Capture the cell that displays the provided text and extract its (x, y) central coordinate. 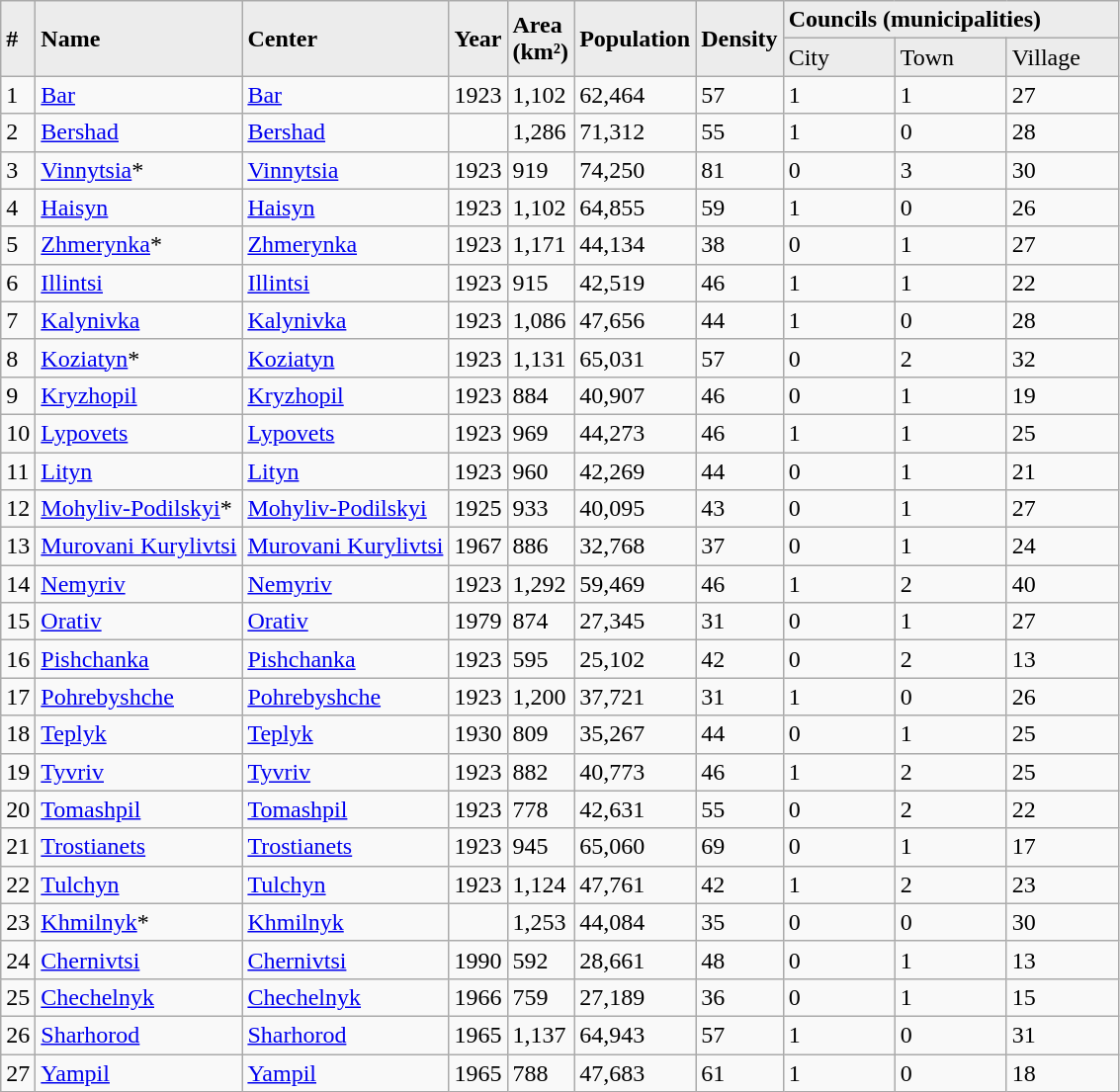
Area(km²) (541, 39)
40,907 (635, 395)
40,773 (635, 772)
47,761 (635, 884)
47,683 (635, 1072)
62,464 (635, 95)
1,200 (541, 697)
5 (18, 245)
Mohyliv-Podilskyi* (138, 509)
35 (739, 922)
945 (541, 847)
886 (541, 546)
1966 (478, 997)
1967 (478, 546)
40 (1062, 584)
44,273 (635, 433)
884 (541, 395)
Vinnytsia* (138, 170)
874 (541, 622)
71,312 (635, 132)
1,171 (541, 245)
Koziatyn (346, 358)
9 (18, 395)
16 (18, 659)
# (18, 39)
882 (541, 772)
44,134 (635, 245)
59,469 (635, 584)
1,286 (541, 132)
1,292 (541, 584)
42,631 (635, 809)
1,086 (541, 320)
Vinnytsia (346, 170)
1,253 (541, 922)
42,519 (635, 283)
Density (739, 39)
27,345 (635, 622)
40,095 (635, 509)
788 (541, 1072)
Zhmerynka (346, 245)
969 (541, 433)
32,768 (635, 546)
Koziatyn* (138, 358)
4 (18, 208)
595 (541, 659)
8 (18, 358)
81 (739, 170)
919 (541, 170)
933 (541, 509)
48 (739, 960)
36 (739, 997)
Center (346, 39)
778 (541, 809)
1925 (478, 509)
37,721 (635, 697)
1,124 (541, 884)
11 (18, 471)
Khmilnyk* (138, 922)
14 (18, 584)
Councils (municipalities) (951, 20)
592 (541, 960)
Population (635, 39)
1930 (478, 734)
35,267 (635, 734)
1979 (478, 622)
64,855 (635, 208)
27,189 (635, 997)
915 (541, 283)
960 (541, 471)
809 (541, 734)
Name (138, 39)
Khmilnyk (346, 922)
64,943 (635, 1035)
1990 (478, 960)
38 (739, 245)
12 (18, 509)
61 (739, 1072)
32 (1062, 358)
47,656 (635, 320)
43 (739, 509)
65,031 (635, 358)
65,060 (635, 847)
1,131 (541, 358)
20 (18, 809)
10 (18, 433)
City (838, 57)
25,102 (635, 659)
Village (1062, 57)
44,084 (635, 922)
1,137 (541, 1035)
Town (951, 57)
6 (18, 283)
59 (739, 208)
759 (541, 997)
74,250 (635, 170)
Year (478, 39)
69 (739, 847)
42,269 (635, 471)
37 (739, 546)
7 (18, 320)
Zhmerynka* (138, 245)
Mohyliv-Podilskyi (346, 509)
28,661 (635, 960)
